From the cell containing the given text, extract its center point as (x, y) coordinate. 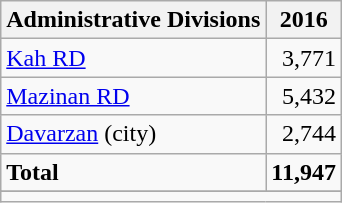
Total (134, 172)
Davarzan (city) (134, 134)
2016 (304, 20)
Administrative Divisions (134, 20)
Kah RD (134, 58)
Mazinan RD (134, 96)
2,744 (304, 134)
3,771 (304, 58)
5,432 (304, 96)
11,947 (304, 172)
